From the cell containing the given text, extract its center point as (X, Y) coordinate. 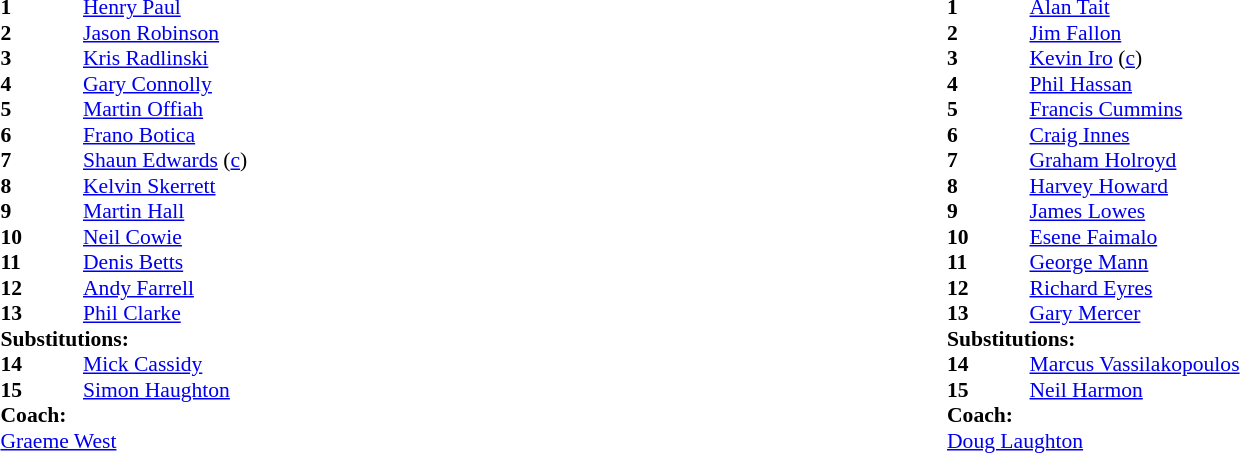
Richard Eyres (1135, 288)
George Mann (1135, 263)
Kevin Iro (c) (1135, 59)
Craig Innes (1135, 135)
Shaun Edwards (c) (165, 161)
Frano Botica (165, 135)
Harvey Howard (1135, 186)
Neil Cowie (165, 237)
Phil Hassan (1135, 84)
Martin Offiah (165, 109)
Gary Connolly (165, 84)
Gary Mercer (1135, 313)
Martin Hall (165, 211)
Simon Haughton (165, 390)
James Lowes (1135, 211)
Francis Cummins (1135, 109)
Kris Radlinski (165, 59)
Jim Fallon (1135, 33)
Kelvin Skerrett (165, 186)
Mick Cassidy (165, 365)
Neil Harmon (1135, 390)
Esene Faimalo (1135, 237)
Jason Robinson (165, 33)
Phil Clarke (165, 313)
Graham Holroyd (1135, 161)
Marcus Vassilakopoulos (1135, 365)
Andy Farrell (165, 288)
Denis Betts (165, 263)
